Capture the cell that displays the provided text and extract its (x, y) central coordinate. 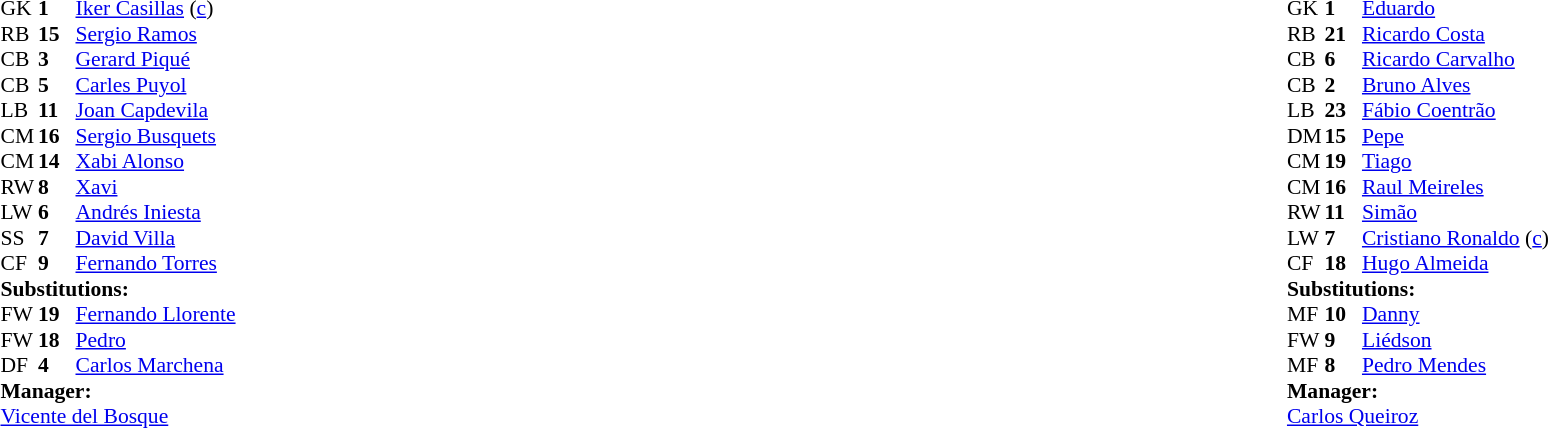
Joan Capdevila (156, 111)
Manager: (118, 391)
DF (19, 365)
3 (57, 59)
Pedro (156, 340)
10 (1343, 315)
14 (57, 161)
23 (1343, 111)
Sergio Busquets (156, 136)
Carles Puyol (156, 85)
David Villa (156, 238)
21 (1343, 34)
Carlos Marchena (156, 365)
2 (1343, 85)
Fernando Llorente (156, 315)
Gerard Piqué (156, 59)
Fernando Torres (156, 263)
SS (19, 238)
DM (1306, 136)
Substitutions: (118, 289)
Xabi Alonso (156, 161)
Sergio Ramos (156, 34)
5 (57, 85)
Andrés Iniesta (156, 213)
4 (57, 365)
Xavi (156, 187)
